Locate the cell with the specified text and output its (X, Y) center coordinate. 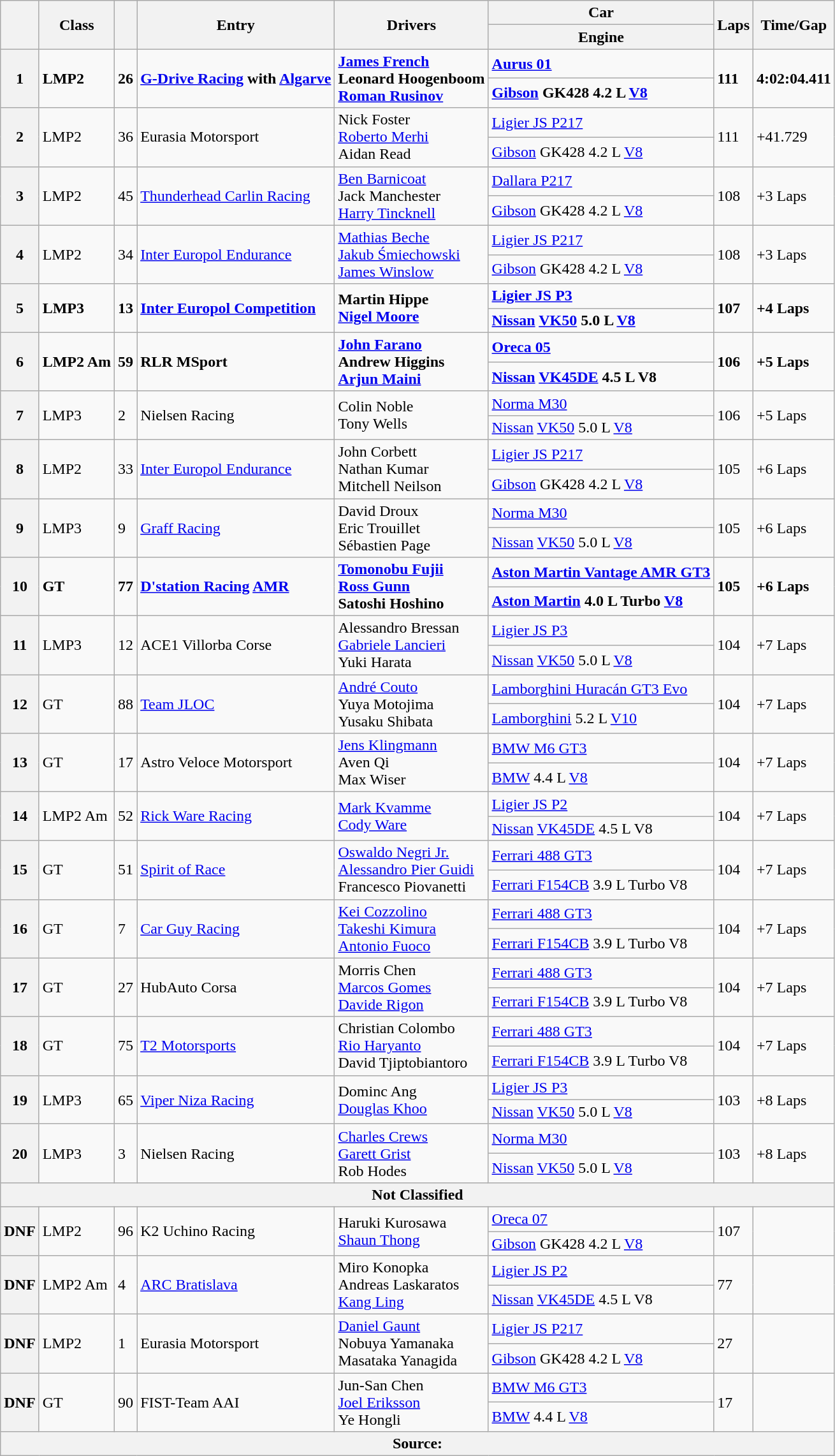
Astro Veloce Motorsport (236, 763)
8 (20, 469)
FIST-Team AAI (236, 1402)
Christian Colombo Rio Haryanto David Tjiptobiantoro (412, 1046)
RLR MSport (236, 362)
Team JLOC (236, 704)
Kei Cozzolino Takeshi Kimura Antonio Fuoco (412, 929)
T2 Motorsports (236, 1046)
Car (601, 13)
36 (126, 137)
11 (20, 645)
Aurus 01 (601, 64)
Alessandro Bressan Gabriele Lancieri Yuki Harata (412, 645)
Graff Racing (236, 528)
Charles Crews Garett Grist Rob Hodes (412, 1153)
Oreca 07 (601, 1219)
HubAuto Corsa (236, 987)
18 (20, 1046)
Aston Martin Vantage AMR GT3 (601, 572)
ACE1 Villorba Corse (236, 645)
Jens Klingmann Aven Qi Max Wiser (412, 763)
Lamborghini 5.2 L V10 (601, 719)
John Corbett Nathan Kumar Mitchell Neilson (412, 469)
52 (126, 816)
David Droux Eric Trouillet Sébastien Page (412, 528)
Morris Chen Marcos Gomes Davide Rigon (412, 987)
G-Drive Racing with Algarve (236, 78)
+4 Laps (794, 308)
75 (126, 1046)
4:02:04.411 (794, 78)
51 (126, 870)
Dominc Ang Douglas Khoo (412, 1099)
5 (20, 308)
Jun-San Chen Joel Eriksson Ye Hongli (412, 1402)
65 (126, 1099)
Haruki Kurosawa Shaun Thong (412, 1231)
Ben Barnicoat Jack Manchester Harry Tincknell (412, 196)
Rick Ware Racing (236, 816)
André Couto Yuya Motojima Yusaku Shibata (412, 704)
Class (76, 25)
26 (126, 78)
Oreca 05 (601, 347)
Laps (734, 25)
33 (126, 469)
Engine (601, 37)
Drivers (412, 25)
90 (126, 1402)
+41.729 (794, 137)
6 (20, 362)
Nick Foster Roberto Merhi Aidan Read (412, 137)
96 (126, 1231)
Lamborghini Huracán GT3 Evo (601, 689)
Miro Konopka Andreas Laskaratos Kang Ling (412, 1285)
Daniel Gaunt Nobuya Yamanaka Masataka Yanagida (412, 1344)
Inter Europol Competition (236, 308)
Oswaldo Negri Jr. Alessandro Pier Guidi Francesco Piovanetti (412, 870)
Not Classified (418, 1195)
14 (20, 816)
Spirit of Race (236, 870)
88 (126, 704)
20 (20, 1153)
Mathias Beche Jakub Śmiechowski James Winslow (412, 254)
James French Leonard Hoogenboom Roman Rusinov (412, 78)
Entry (236, 25)
59 (126, 362)
Tomonobu Fujii Ross Gunn Satoshi Hoshino (412, 587)
34 (126, 254)
Viper Niza Racing (236, 1099)
Source: (418, 1444)
K2 Uchino Racing (236, 1231)
Time/Gap (794, 25)
D'station Racing AMR (236, 587)
16 (20, 929)
Aston Martin 4.0 L Turbo V8 (601, 601)
Colin Noble Tony Wells (412, 415)
19 (20, 1099)
Mark Kvamme Cody Ware (412, 816)
Car Guy Racing (236, 929)
John Farano Andrew Higgins Arjun Maini (412, 362)
10 (20, 587)
Thunderhead Carlin Racing (236, 196)
ARC Bratislava (236, 1285)
Dallara P217 (601, 181)
15 (20, 870)
Martin Hippe Nigel Moore (412, 308)
45 (126, 196)
